Capture the cell that displays the provided text and extract its [X, Y] central coordinate. 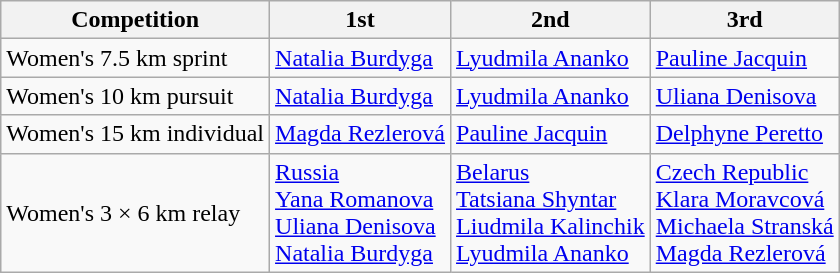
Women's 7.5 km sprint [136, 58]
Magda Rezlerová [360, 134]
BelarusTatsiana ShyntarLiudmila KalinchikLyudmila Ananko [551, 212]
RussiaYana RomanovaUliana DenisovaNatalia Burdyga [360, 212]
Competition [136, 20]
Delphyne Peretto [744, 134]
2nd [551, 20]
3rd [744, 20]
Women's 10 km pursuit [136, 96]
Women's 15 km individual [136, 134]
1st [360, 20]
Czech RepublicKlara MoravcováMichaela StranskáMagda Rezlerová [744, 212]
Women's 3 × 6 km relay [136, 212]
Uliana Denisova [744, 96]
